Output the (x, y) coordinate of the center of the cell containing the given text.  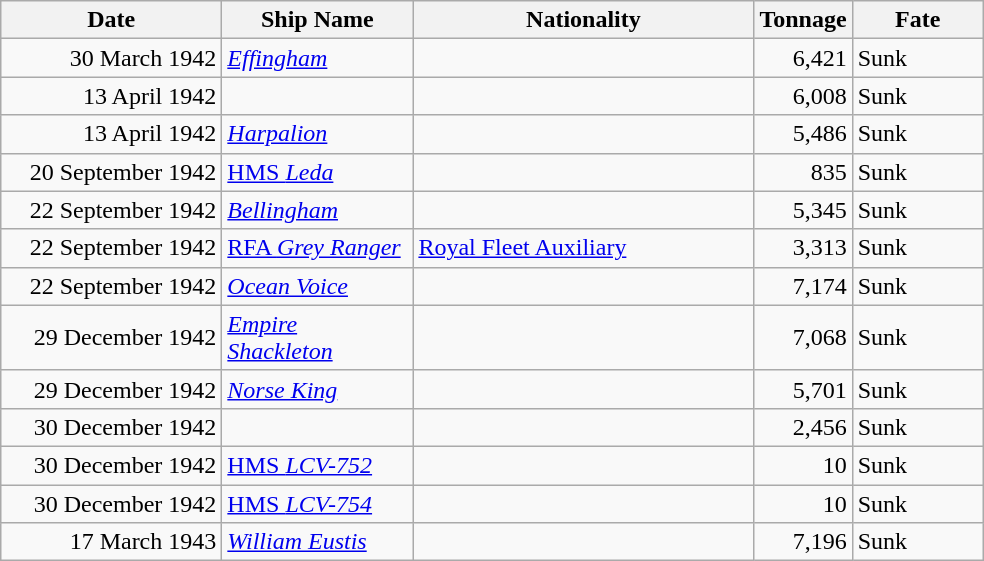
Royal Fleet Auxiliary (584, 248)
HMS LCV-752 (318, 465)
Ocean Voice (318, 286)
Nationality (584, 20)
Empire Shackleton (318, 338)
HMS LCV-754 (318, 503)
835 (803, 172)
7,174 (803, 286)
5,345 (803, 210)
RFA Grey Ranger (318, 248)
7,068 (803, 338)
5,486 (803, 134)
17 March 1943 (112, 542)
Fate (918, 20)
30 March 1942 (112, 58)
7,196 (803, 542)
Effingham (318, 58)
Ship Name (318, 20)
Date (112, 20)
Tonnage (803, 20)
Harpalion (318, 134)
Bellingham (318, 210)
HMS Leda (318, 172)
2,456 (803, 427)
6,421 (803, 58)
20 September 1942 (112, 172)
William Eustis (318, 542)
Norse King (318, 389)
6,008 (803, 96)
3,313 (803, 248)
5,701 (803, 389)
